Capture the cell that displays the provided text and extract its (x, y) central coordinate. 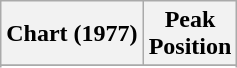
PeakPosition (190, 34)
Chart (1977) (72, 34)
